Find where the given text appears and provide that cell's center as (x, y) coordinate. 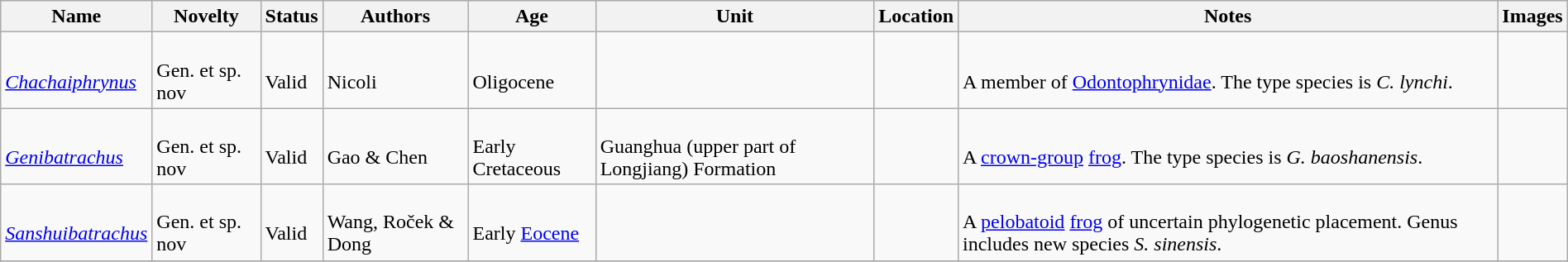
Sanshuibatrachus (76, 222)
Images (1532, 17)
Gao & Chen (395, 146)
Age (532, 17)
Unit (734, 17)
Notes (1228, 17)
Name (76, 17)
A crown-group frog. The type species is G. baoshanensis. (1228, 146)
Authors (395, 17)
Location (916, 17)
Oligocene (532, 70)
Guanghua (upper part of Longjiang) Formation (734, 146)
A member of Odontophrynidae. The type species is C. lynchi. (1228, 70)
Genibatrachus (76, 146)
Nicoli (395, 70)
Status (291, 17)
Wang, Roček & Dong (395, 222)
Novelty (207, 17)
Early Cretaceous (532, 146)
A pelobatoid frog of uncertain phylogenetic placement. Genus includes new species S. sinensis. (1228, 222)
Early Eocene (532, 222)
Chachaiphrynus (76, 70)
